From the cell containing the given text, extract its center point as [x, y] coordinate. 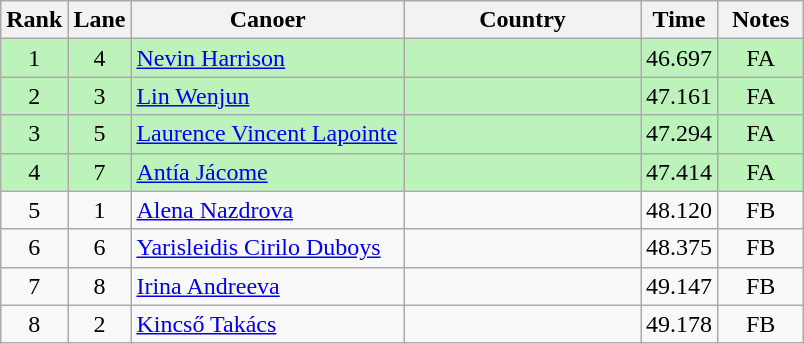
Rank [34, 20]
49.147 [680, 286]
Yarisleidis Cirilo Duboys [268, 248]
Lin Wenjun [268, 96]
Canoer [268, 20]
48.375 [680, 248]
Country [522, 20]
Lane [100, 20]
Laurence Vincent Lapointe [268, 134]
49.178 [680, 324]
48.120 [680, 210]
Nevin Harrison [268, 58]
47.161 [680, 96]
47.414 [680, 172]
Antía Jácome [268, 172]
Notes [761, 20]
Irina Andreeva [268, 286]
46.697 [680, 58]
Time [680, 20]
Alena Nazdrova [268, 210]
47.294 [680, 134]
Kincső Takács [268, 324]
